Search for the cell housing the specified text and yield its (x, y) center coordinate. 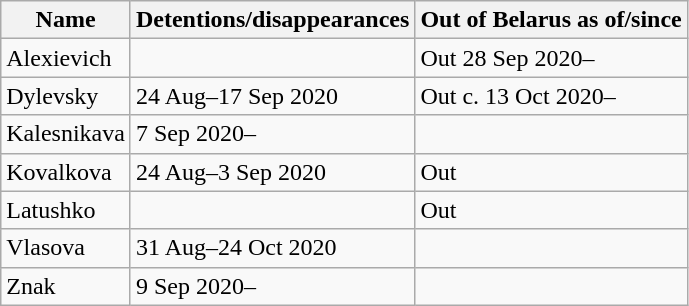
Kovalkova (66, 172)
7 Sep 2020– (272, 134)
24 Aug–17 Sep 2020 (272, 96)
Alexievich (66, 58)
Latushko (66, 210)
Out 28 Sep 2020– (551, 58)
Out c. 13 Oct 2020– (551, 96)
Kalesnikava (66, 134)
Dylevsky (66, 96)
9 Sep 2020– (272, 286)
Detentions/disappearances (272, 20)
31 Aug–24 Oct 2020 (272, 248)
24 Aug–3 Sep 2020 (272, 172)
Znak (66, 286)
Name (66, 20)
Vlasova (66, 248)
Out of Belarus as of/since (551, 20)
